Locate the cell with the specified text and output its (x, y) center coordinate. 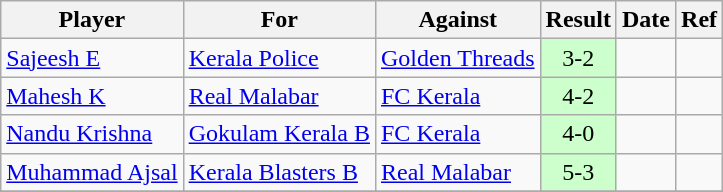
Kerala Blasters B (279, 172)
Ref (700, 20)
For (279, 20)
Golden Threads (458, 58)
Gokulam Kerala B (279, 134)
4-2 (578, 96)
4-0 (578, 134)
Sajeesh E (92, 58)
5-3 (578, 172)
Muhammad Ajsal (92, 172)
Player (92, 20)
Kerala Police (279, 58)
Date (646, 20)
Nandu Krishna (92, 134)
Result (578, 20)
Mahesh K (92, 96)
3-2 (578, 58)
Against (458, 20)
